Search for the cell housing the specified text and yield its [x, y] center coordinate. 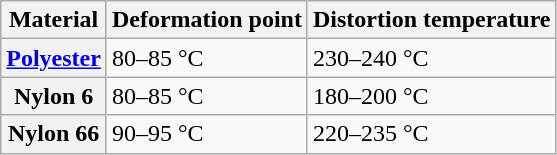
220–235 °C [432, 134]
Deformation point [206, 20]
Distortion temperature [432, 20]
90–95 °C [206, 134]
Material [54, 20]
Nylon 6 [54, 96]
Nylon 66 [54, 134]
Polyester [54, 58]
230–240 °C [432, 58]
180–200 °C [432, 96]
